For the text-containing cell, return its midpoint in [X, Y] coordinate format. 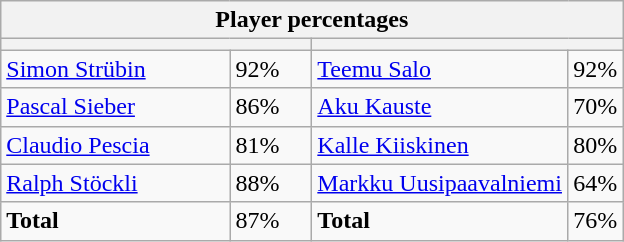
Simon Strübin [116, 69]
Pascal Sieber [116, 107]
Claudio Pescia [116, 145]
Kalle Kiiskinen [440, 145]
Player percentages [312, 20]
Markku Uusipaavalniemi [440, 183]
Teemu Salo [440, 69]
Ralph Stöckli [116, 183]
64% [596, 183]
81% [271, 145]
80% [596, 145]
Aku Kauste [440, 107]
88% [271, 183]
87% [271, 221]
70% [596, 107]
76% [596, 221]
86% [271, 107]
